Extract the (X, Y) coordinate from the center of the cell holding the provided text.  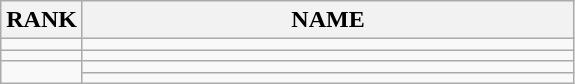
RANK (42, 20)
NAME (328, 20)
